Return the (X, Y) coordinate for the center point of the cell that contains the specified text.  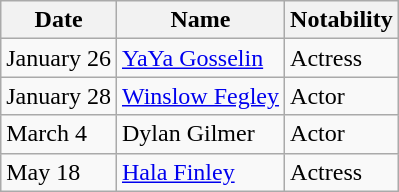
March 4 (59, 134)
Name (200, 20)
Date (59, 20)
YaYa Gosselin (200, 58)
Hala Finley (200, 172)
May 18 (59, 172)
January 28 (59, 96)
Winslow Fegley (200, 96)
January 26 (59, 58)
Notability (342, 20)
Dylan Gilmer (200, 134)
